Detect which cell encompasses the target text, then output its (X, Y) center coordinate. 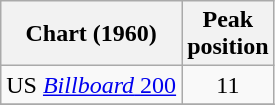
Peakposition (228, 34)
Chart (1960) (92, 34)
11 (228, 85)
US Billboard 200 (92, 85)
